Output the (X, Y) coordinate of the center of the cell containing the given text.  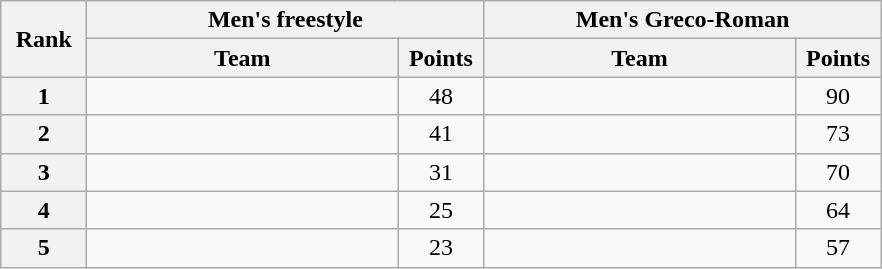
73 (838, 134)
90 (838, 96)
4 (44, 210)
5 (44, 248)
23 (441, 248)
41 (441, 134)
48 (441, 96)
25 (441, 210)
Rank (44, 39)
2 (44, 134)
Men's Greco-Roman (682, 20)
1 (44, 96)
57 (838, 248)
3 (44, 172)
Men's freestyle (286, 20)
70 (838, 172)
31 (441, 172)
64 (838, 210)
